Provide the (x, y) coordinate of the cell's center where the given text is located.  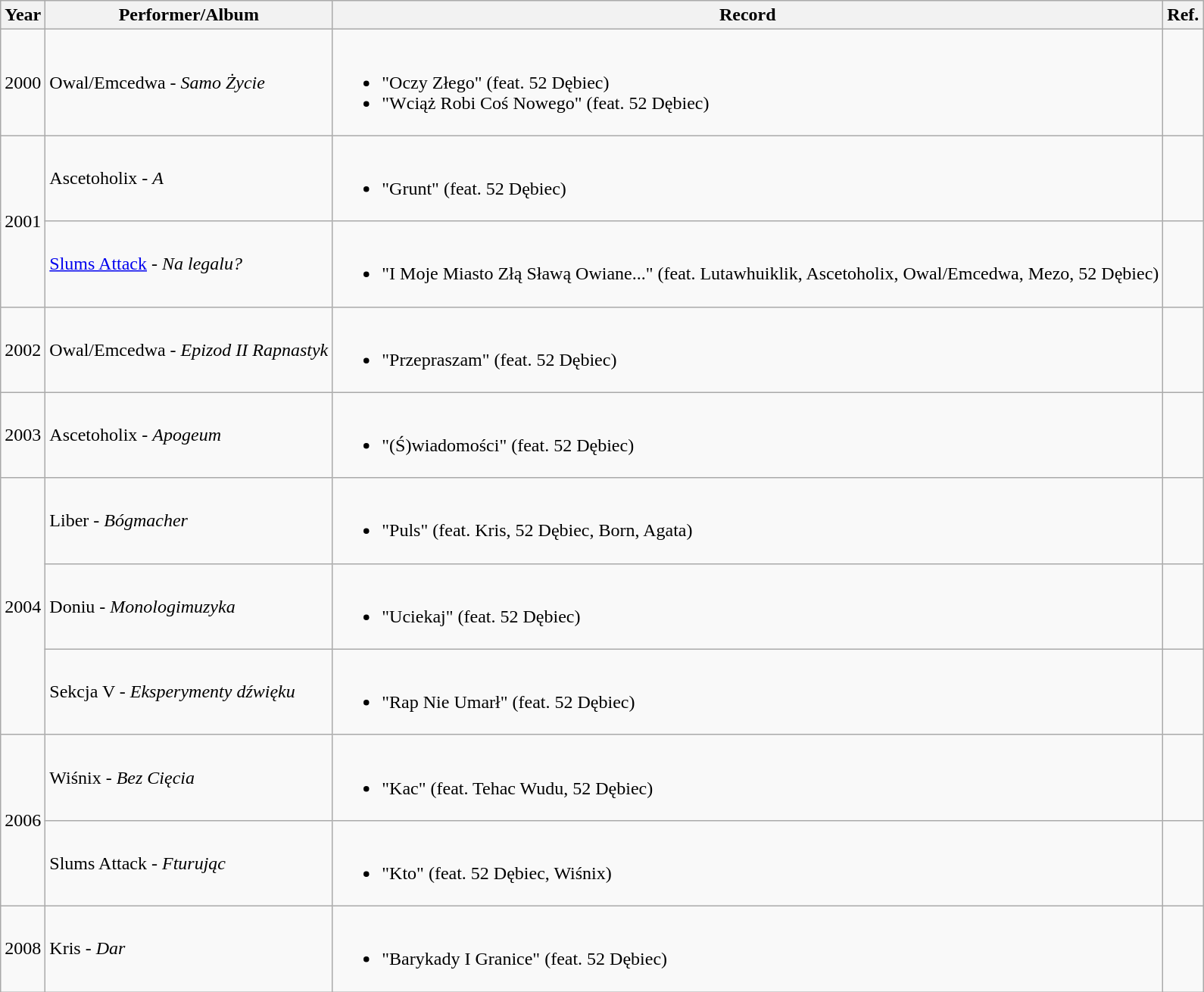
"I Moje Miasto Złą Sławą Owiane..." (feat. Lutawhuiklik, Ascetoholix, Owal/Emcedwa, Mezo, 52 Dębiec) (748, 264)
2002 (23, 350)
Performer/Album (189, 15)
2003 (23, 435)
"Kac" (feat. Tehac Wudu, 52 Dębiec) (748, 777)
Record (748, 15)
Slums Attack - Fturując (189, 863)
Slums Attack - Na legalu? (189, 264)
Ref. (1183, 15)
2006 (23, 820)
"Grunt" (feat. 52 Dębiec) (748, 179)
"Barykady I Granice" (feat. 52 Dębiec) (748, 948)
"Kto" (feat. 52 Dębiec, Wiśnix) (748, 863)
Kris - Dar (189, 948)
2000 (23, 83)
2004 (23, 606)
"Puls" (feat. Kris, 52 Dębiec, Born, Agata) (748, 521)
Sekcja V - Eksperymenty dźwięku (189, 692)
Owal/Emcedwa - Epizod II Rapnastyk (189, 350)
"Uciekaj" (feat. 52 Dębiec) (748, 606)
"Przepraszam" (feat. 52 Dębiec) (748, 350)
"Oczy Złego" (feat. 52 Dębiec)"Wciąż Robi Coś Nowego" (feat. 52 Dębiec) (748, 83)
Ascetoholix - Apogeum (189, 435)
Wiśnix - Bez Cięcia (189, 777)
Ascetoholix - A (189, 179)
Liber - Bógmacher (189, 521)
Doniu - Monologimuzyka (189, 606)
"Rap Nie Umarł" (feat. 52 Dębiec) (748, 692)
Year (23, 15)
Owal/Emcedwa - Samo Życie (189, 83)
"(Ś)wiadomości" (feat. 52 Dębiec) (748, 435)
2008 (23, 948)
2001 (23, 221)
